Provide the (x, y) coordinate of the cell's center where the given text is located.  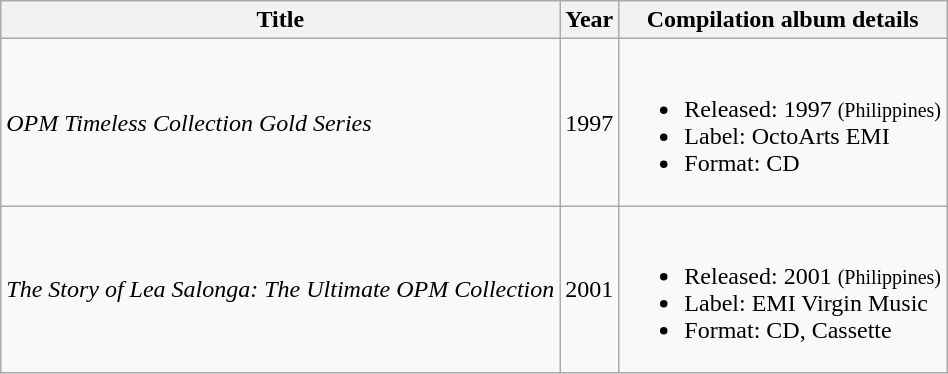
Year (590, 20)
The Story of Lea Salonga: The Ultimate OPM Collection (280, 290)
Released: 1997 (Philippines)Label: OctoArts EMIFormat: CD (783, 122)
2001 (590, 290)
1997 (590, 122)
Title (280, 20)
Released: 2001 (Philippines)Label: EMI Virgin MusicFormat: CD, Cassette (783, 290)
OPM Timeless Collection Gold Series (280, 122)
Compilation album details (783, 20)
